Search for the cell housing the specified text and yield its (x, y) center coordinate. 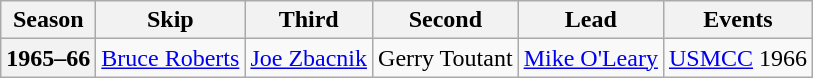
Gerry Toutant (446, 58)
Joe Zbacnik (309, 58)
Skip (170, 20)
Third (309, 20)
1965–66 (48, 58)
Second (446, 20)
USMCC 1966 (738, 58)
Mike O'Leary (590, 58)
Events (738, 20)
Lead (590, 20)
Bruce Roberts (170, 58)
Season (48, 20)
